Find where the given text appears and provide that cell's center as (X, Y) coordinate. 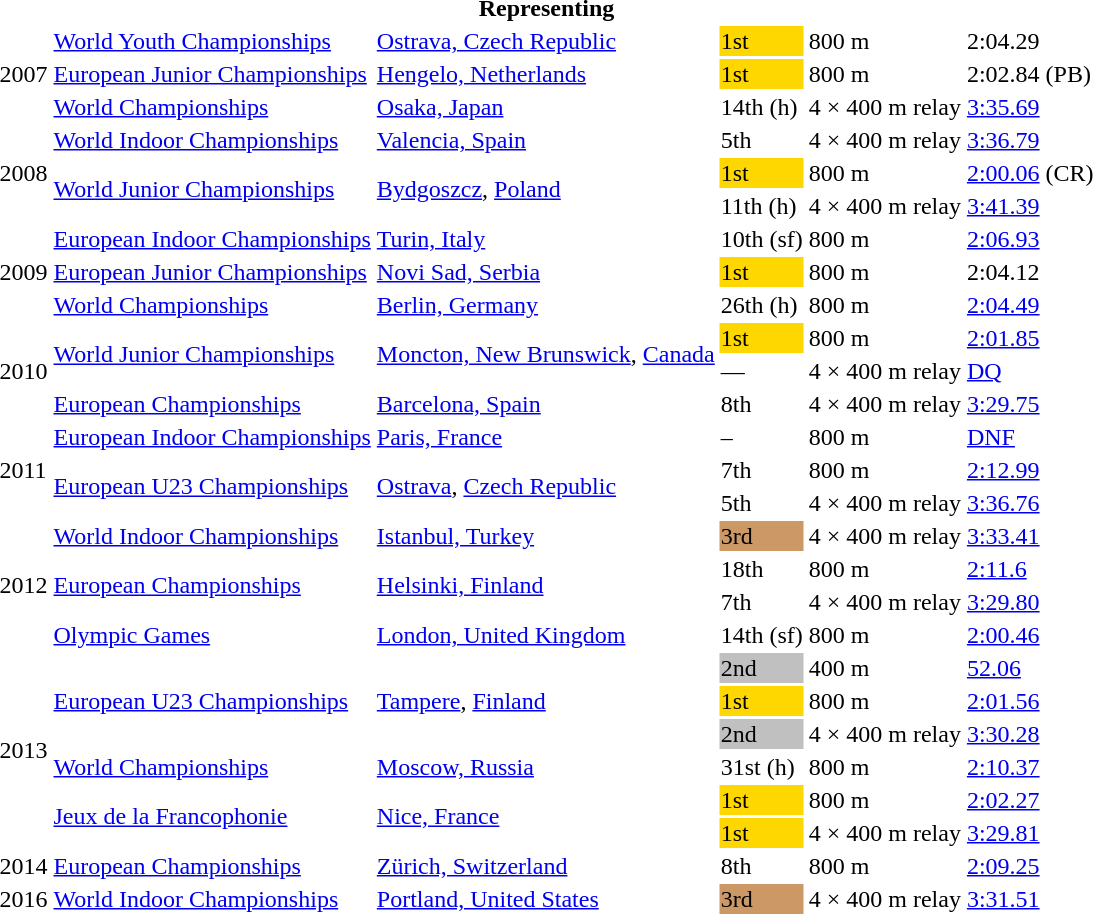
Osaka, Japan (546, 107)
Helsinki, Finland (546, 586)
26th (h) (762, 305)
Barcelona, Spain (546, 404)
Valencia, Spain (546, 140)
400 m (884, 668)
– (762, 437)
Moscow, Russia (546, 767)
Novi Sad, Serbia (546, 272)
Zürich, Switzerland (546, 866)
31st (h) (762, 767)
11th (h) (762, 206)
14th (sf) (762, 635)
— (762, 371)
14th (h) (762, 107)
10th (sf) (762, 239)
Paris, France (546, 437)
Jeux de la Francophonie (212, 816)
Tampere, Finland (546, 701)
London, United Kingdom (546, 635)
Turin, Italy (546, 239)
Moncton, New Brunswick, Canada (546, 354)
Bydgoszcz, Poland (546, 190)
Hengelo, Netherlands (546, 74)
Nice, France (546, 816)
Portland, United States (546, 899)
18th (762, 569)
Olympic Games (212, 635)
Berlin, Germany (546, 305)
World Youth Championships (212, 41)
Istanbul, Turkey (546, 536)
